Output the [X, Y] coordinate of the center of the cell containing the given text.  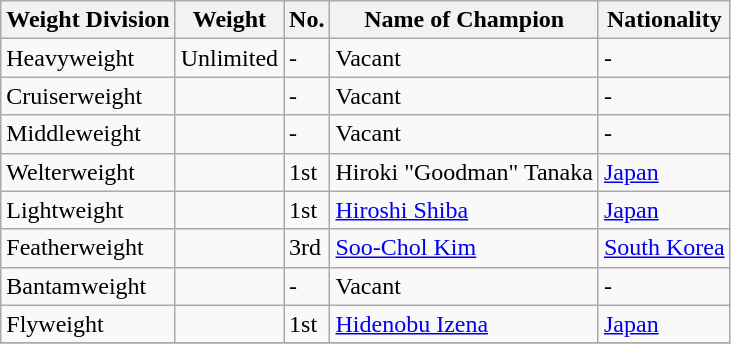
Hiroki "Goodman" Tanaka [464, 172]
Lightweight [88, 210]
No. [307, 20]
3rd [307, 248]
Welterweight [88, 172]
Soo-Chol Kim [464, 248]
Weight [229, 20]
South Korea [664, 248]
Featherweight [88, 248]
Bantamweight [88, 286]
Heavyweight [88, 58]
Flyweight [88, 324]
Unlimited [229, 58]
Nationality [664, 20]
Name of Champion [464, 20]
Hidenobu Izena [464, 324]
Hiroshi Shiba [464, 210]
Cruiserweight [88, 96]
Middleweight [88, 134]
Weight Division [88, 20]
